Return the [x, y] coordinate for the center point of the cell that contains the specified text.  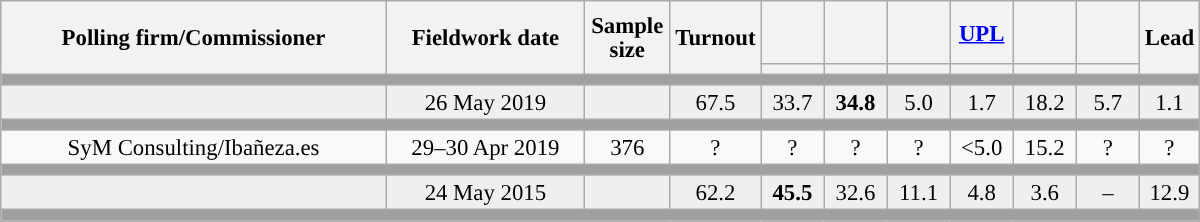
4.8 [982, 194]
Lead [1169, 38]
376 [627, 148]
33.7 [792, 102]
45.5 [792, 194]
1.7 [982, 102]
5.7 [1108, 102]
62.2 [716, 194]
SyM Consulting/Ibañeza.es [194, 148]
24 May 2015 [485, 194]
11.1 [918, 194]
Fieldwork date [485, 38]
12.9 [1169, 194]
Sample size [627, 38]
<5.0 [982, 148]
26 May 2019 [485, 102]
5.0 [918, 102]
15.2 [1044, 148]
18.2 [1044, 102]
34.8 [856, 102]
1.1 [1169, 102]
3.6 [1044, 194]
67.5 [716, 102]
32.6 [856, 194]
29–30 Apr 2019 [485, 148]
Turnout [716, 38]
UPL [982, 32]
Polling firm/Commissioner [194, 38]
– [1108, 194]
